Pinpoint the cell where the given text exists, returning its (X, Y) midpoint coordinate. 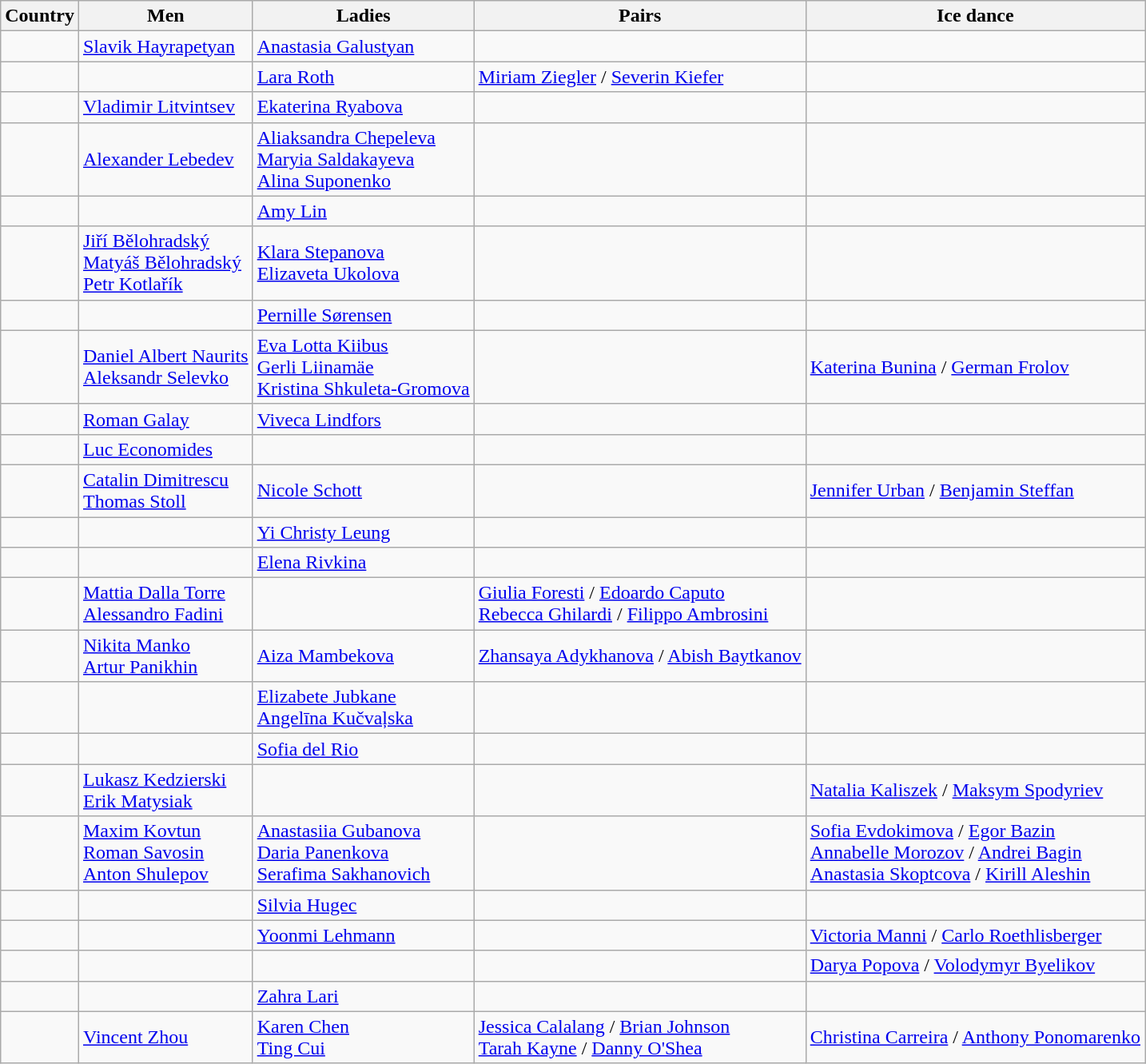
Catalin Dimitrescu Thomas Stoll (165, 491)
Yi Christy Leung (363, 532)
Alexander Lebedev (165, 159)
Ladies (363, 16)
Victoria Manni / Carlo Roethlisberger (975, 935)
Natalia Kaliszek / Maksym Spodyriev (975, 790)
Jiří Bělohradský Matyáš Bělohradský Petr Kotlařík (165, 263)
Anastasiia Gubanova Daria Panenkova Serafima Sakhanovich (363, 853)
Klara Stepanova Elizaveta Ukolova (363, 263)
Lukasz Kedzierski Erik Matysiak (165, 790)
Luc Economides (165, 449)
Yoonmi Lehmann (363, 935)
Sofia Evdokimova / Egor Bazin Annabelle Morozov / Andrei Bagin Anastasia Skoptcova / Kirill Aleshin (975, 853)
Jennifer Urban / Benjamin Steffan (975, 491)
Anastasia Galustyan (363, 46)
Ekaterina Ryabova (363, 107)
Viveca Lindfors (363, 419)
Elena Rivkina (363, 563)
Aliaksandra Chepeleva Maryia Saldakayeva Alina Suponenko (363, 159)
Eva Lotta Kiibus Gerli Liinamäe Kristina Shkuleta-Gromova (363, 367)
Jessica Calalang / Brian Johnson Tarah Kayne / Danny O'Shea (639, 1038)
Katerina Bunina / German Frolov (975, 367)
Country (40, 16)
Darya Popova / Volodymyr Byelikov (975, 966)
Zhansaya Adykhanova / Abish Baytkanov (639, 656)
Maxim Kovtun Roman Savosin Anton Shulepov (165, 853)
Mattia Dalla Torre Alessandro Fadini (165, 604)
Slavik Hayrapetyan (165, 46)
Aiza Mambekova (363, 656)
Nikita Manko Artur Panikhin (165, 656)
Pernille Sørensen (363, 315)
Sofia del Rio (363, 749)
Zahra Lari (363, 996)
Christina Carreira / Anthony Ponomarenko (975, 1038)
Vladimir Litvintsev (165, 107)
Roman Galay (165, 419)
Miriam Ziegler / Severin Kiefer (639, 77)
Giulia Foresti / Edoardo Caputo Rebecca Ghilardi / Filippo Ambrosini (639, 604)
Nicole Schott (363, 491)
Men (165, 16)
Vincent Zhou (165, 1038)
Elizabete Jubkane Angelīna Kučvaļska (363, 708)
Karen Chen Ting Cui (363, 1038)
Daniel Albert Naurits Aleksandr Selevko (165, 367)
Pairs (639, 16)
Amy Lin (363, 211)
Lara Roth (363, 77)
Ice dance (975, 16)
Silvia Hugec (363, 905)
